Scan for the cell matching the given text and deliver its [x, y] coordinate at center. 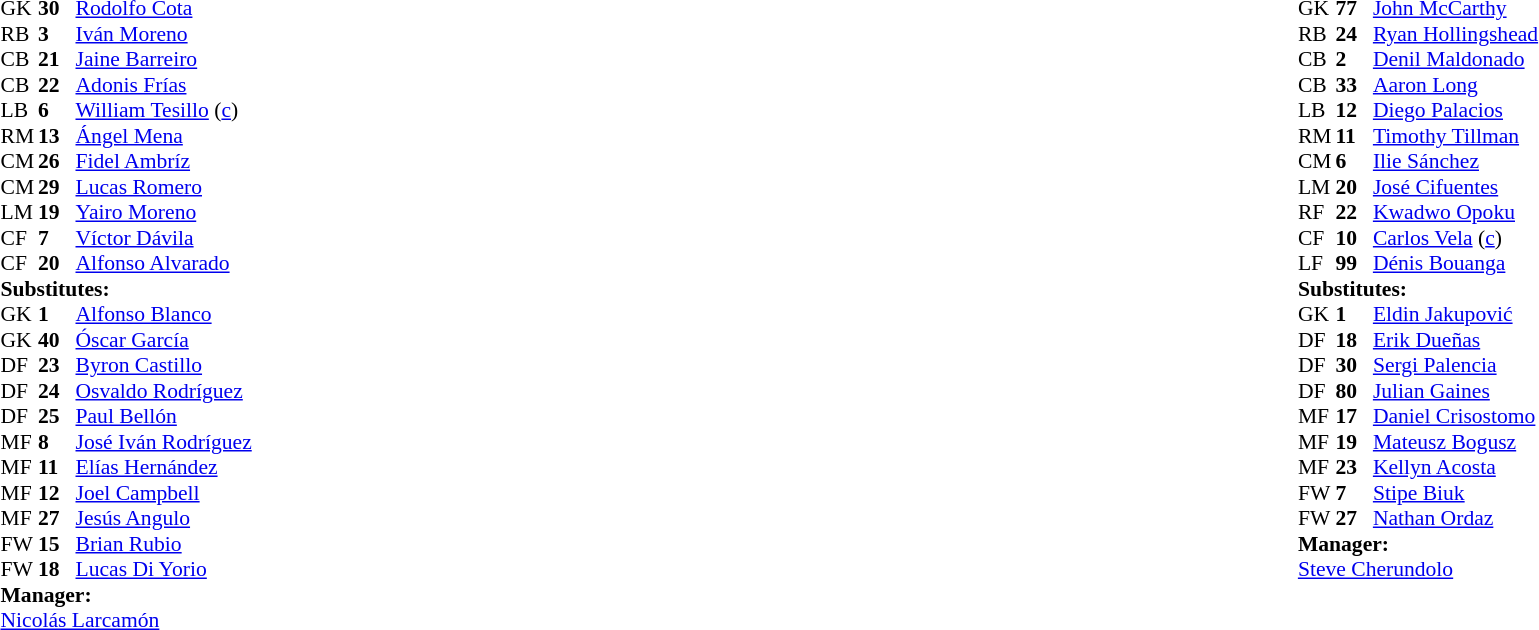
29 [57, 187]
Osvaldo Rodríguez [164, 391]
Jaine Barreiro [164, 59]
Jesús Angulo [164, 519]
Alfonso Blanco [164, 315]
33 [1354, 85]
Julian Gaines [1456, 391]
Timothy Tillman [1456, 136]
Ángel Mena [164, 136]
Lucas Romero [164, 187]
LF [1317, 263]
Nathan Ordaz [1456, 519]
Kellyn Acosta [1456, 467]
Byron Castillo [164, 365]
Joel Campbell [164, 493]
3 [57, 34]
Carlos Vela (c) [1456, 238]
13 [57, 136]
Elías Hernández [164, 467]
Óscar García [164, 340]
RF [1317, 213]
Kwadwo Opoku [1456, 213]
2 [1354, 59]
Eldin Jakupović [1456, 315]
Dénis Bouanga [1456, 263]
Erik Dueñas [1456, 340]
Yairo Moreno [164, 213]
Diego Palacios [1456, 111]
Iván Moreno [164, 34]
Alfonso Alvarado [164, 263]
Ilie Sánchez [1456, 161]
17 [1354, 417]
Aaron Long [1456, 85]
Brian Rubio [164, 544]
Mateusz Bogusz [1456, 442]
21 [57, 59]
26 [57, 161]
Paul Bellón [164, 417]
40 [57, 340]
Daniel Crisostomo [1456, 417]
Stipe Biuk [1456, 493]
Sergi Palencia [1456, 365]
25 [57, 417]
99 [1354, 263]
Adonis Frías [164, 85]
Denil Maldonado [1456, 59]
William Tesillo (c) [164, 111]
José Cifuentes [1456, 187]
8 [57, 442]
15 [57, 544]
Víctor Dávila [164, 238]
Lucas Di Yorio [164, 569]
José Iván Rodríguez [164, 442]
Steve Cherundolo [1418, 569]
30 [1354, 365]
Fidel Ambríz [164, 161]
10 [1354, 238]
80 [1354, 391]
Ryan Hollingshead [1456, 34]
